Extract the (x, y) coordinate from the center of the cell holding the provided text.  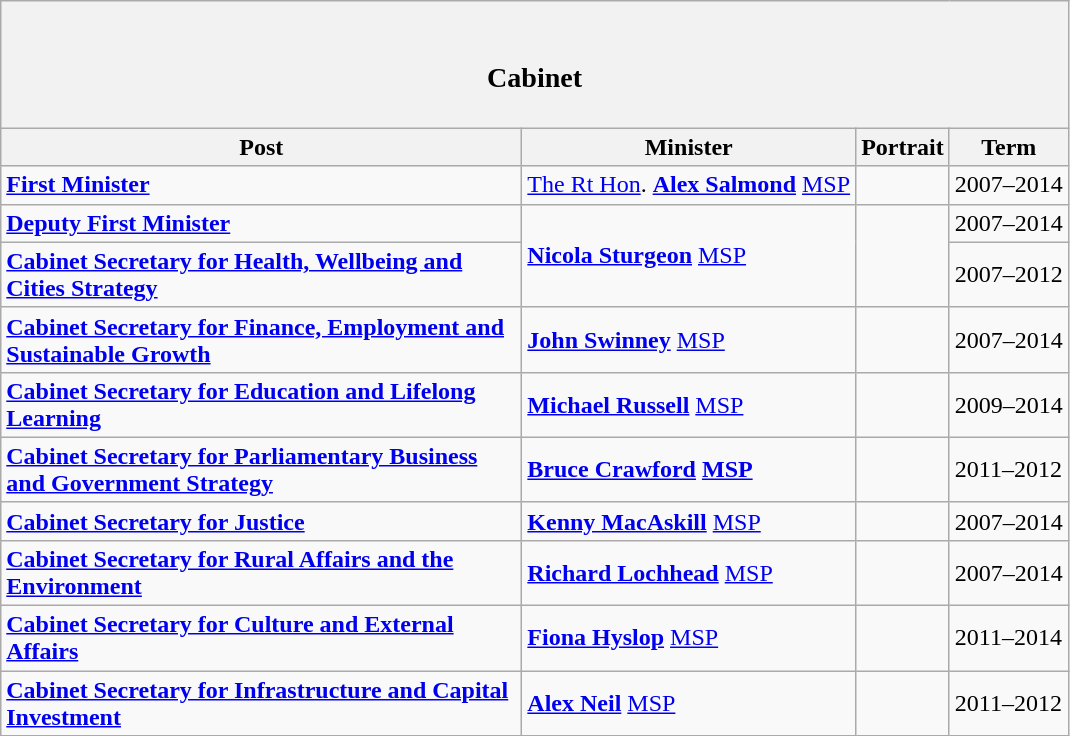
Cabinet Secretary for Education and Lifelong Learning (262, 404)
Deputy First Minister (262, 223)
Minister (689, 147)
Cabinet Secretary for Parliamentary Business and Government Strategy (262, 470)
Post (262, 147)
Alex Neil MSP (689, 704)
2009–2014 (1008, 404)
Cabinet Secretary for Finance, Employment and Sustainable Growth (262, 340)
Cabinet Secretary for Culture and External Affairs (262, 638)
First Minister (262, 185)
Richard Lochhead MSP (689, 572)
Cabinet (535, 64)
Term (1008, 147)
Cabinet Secretary for Health, Wellbeing and Cities Strategy (262, 274)
Nicola Sturgeon MSP (689, 256)
Bruce Crawford MSP (689, 470)
Cabinet Secretary for Infrastructure and Capital Investment (262, 704)
John Swinney MSP (689, 340)
Cabinet Secretary for Justice (262, 521)
Cabinet Secretary for Rural Affairs and the Environment (262, 572)
2007–2012 (1008, 274)
Kenny MacAskill MSP (689, 521)
Michael Russell MSP (689, 404)
The Rt Hon. Alex Salmond MSP (689, 185)
Fiona Hyslop MSP (689, 638)
2011–2014 (1008, 638)
Portrait (903, 147)
